Return (X, Y) of the center of cell containing provided text 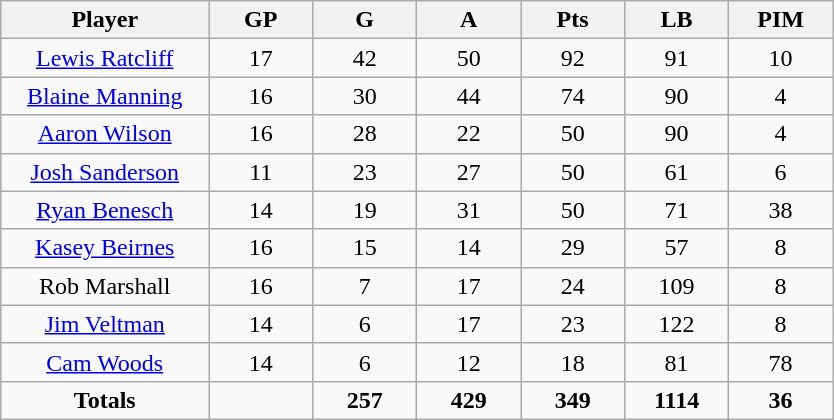
GP (261, 20)
61 (677, 172)
91 (677, 58)
257 (365, 400)
Pts (573, 20)
12 (469, 362)
A (469, 20)
G (365, 20)
81 (677, 362)
109 (677, 286)
22 (469, 134)
Kasey Beirnes (105, 248)
15 (365, 248)
Jim Veltman (105, 324)
1114 (677, 400)
Rob Marshall (105, 286)
Totals (105, 400)
57 (677, 248)
74 (573, 96)
19 (365, 210)
7 (365, 286)
24 (573, 286)
36 (781, 400)
10 (781, 58)
Lewis Ratcliff (105, 58)
Ryan Benesch (105, 210)
30 (365, 96)
71 (677, 210)
44 (469, 96)
PIM (781, 20)
31 (469, 210)
18 (573, 362)
Josh Sanderson (105, 172)
429 (469, 400)
28 (365, 134)
349 (573, 400)
122 (677, 324)
Cam Woods (105, 362)
LB (677, 20)
78 (781, 362)
11 (261, 172)
29 (573, 248)
Player (105, 20)
38 (781, 210)
27 (469, 172)
Blaine Manning (105, 96)
42 (365, 58)
92 (573, 58)
Aaron Wilson (105, 134)
